Search for the cell housing the specified text and yield its [X, Y] center coordinate. 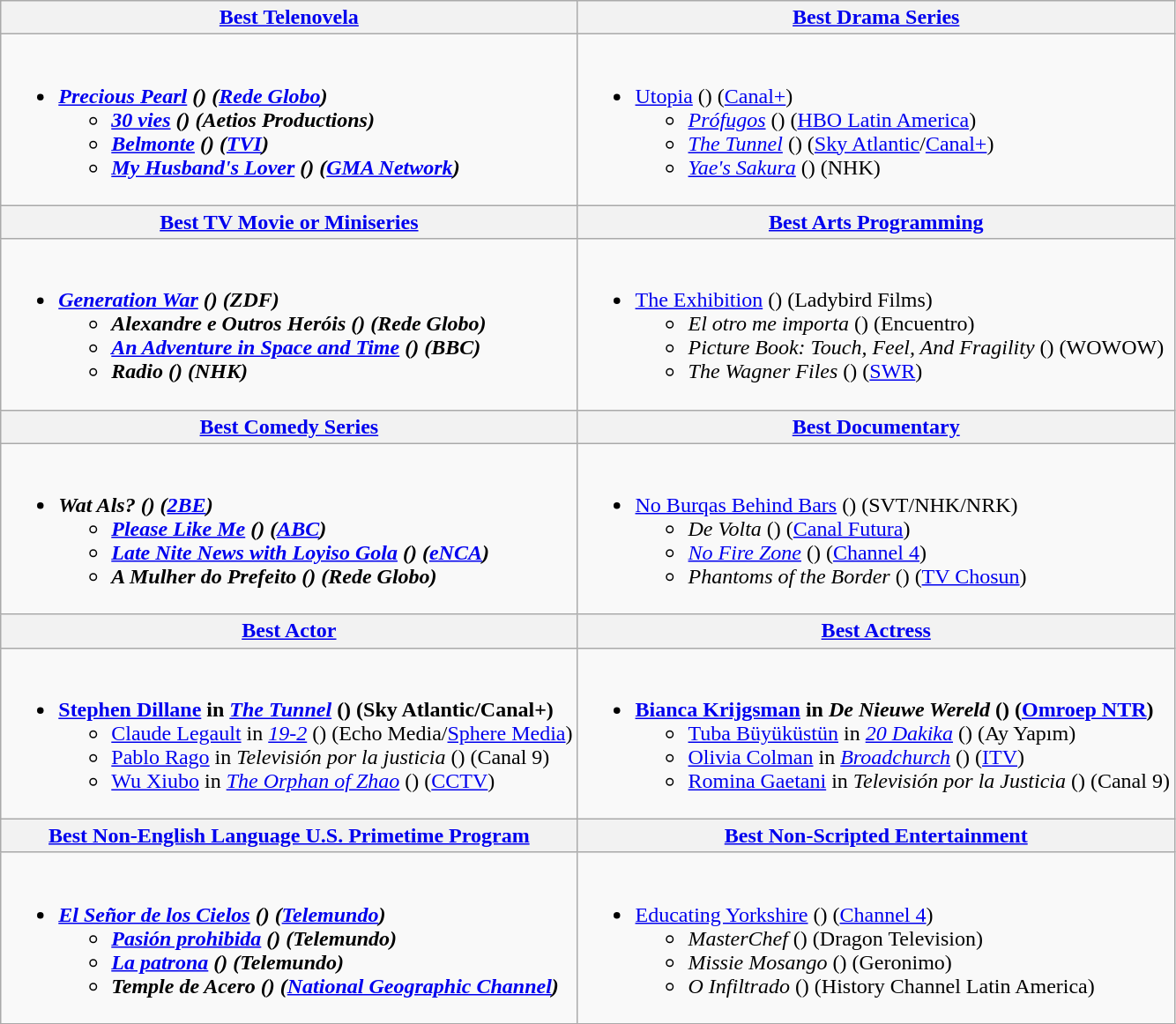
El Señor de los Cielos () (Telemundo)Pasión prohibida () (Telemundo)La patrona () (Telemundo)Temple de Acero () (National Geographic Channel) [289, 938]
Wat Als? () (2BE)Please Like Me () (ABC)Late Nite News with Loyiso Gola () (eNCA)A Mulher do Prefeito () (Rede Globo) [289, 529]
Utopia () (Canal+)Prófugos () (HBO Latin America)The Tunnel () (Sky Atlantic/Canal+)Yae's Sakura () (NHK) [876, 120]
Best Non-Scripted Entertainment [876, 835]
Best Actor [289, 631]
No Burqas Behind Bars () (SVT/NHK/NRK)De Volta () (Canal Futura)No Fire Zone () (Channel 4)Phantoms of the Border () (TV Chosun) [876, 529]
Best Non-English Language U.S. Primetime Program [289, 835]
Best Comedy Series [289, 427]
Best Telenovela [289, 18]
Best Actress [876, 631]
Best Documentary [876, 427]
Precious Pearl () (Rede Globo)30 vies () (Aetios Productions)Belmonte () (TVI)My Husband's Lover () (GMA Network) [289, 120]
Best Drama Series [876, 18]
Best Arts Programming [876, 222]
Educating Yorkshire () (Channel 4)MasterChef () (Dragon Television)Missie Mosango () (Geronimo)O Infiltrado () (History Channel Latin America) [876, 938]
Best TV Movie or Miniseries [289, 222]
The Exhibition () (Ladybird Films)El otro me importa () (Encuentro)Picture Book: Touch, Feel, And Fragility () (WOWOW)The Wagner Files () (SWR) [876, 324]
Generation War () (ZDF)Alexandre e Outros Heróis () (Rede Globo)An Adventure in Space and Time () (BBC)Radio () (NHK) [289, 324]
